Identify which cell holds the provided text, then report its [X, Y] central coordinate. 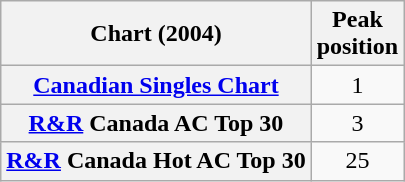
Canadian Singles Chart [156, 85]
3 [357, 123]
1 [357, 85]
25 [357, 161]
Peakposition [357, 34]
Chart (2004) [156, 34]
R&R Canada Hot AC Top 30 [156, 161]
R&R Canada AC Top 30 [156, 123]
